Return the [X, Y] coordinate for the center point of the cell that contains the specified text.  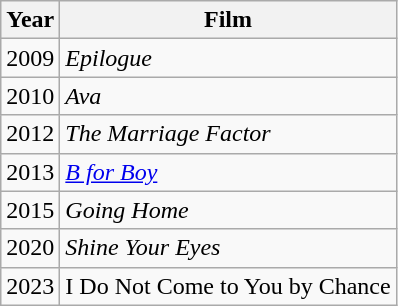
Epilogue [228, 58]
Year [30, 20]
Going Home [228, 210]
2013 [30, 172]
The Marriage Factor [228, 134]
Ava [228, 96]
2015 [30, 210]
2012 [30, 134]
2009 [30, 58]
Shine Your Eyes [228, 248]
I Do Not Come to You by Chance [228, 286]
2010 [30, 96]
B for Boy [228, 172]
Film [228, 20]
2020 [30, 248]
2023 [30, 286]
